Find where the given text appears and provide that cell's center as (x, y) coordinate. 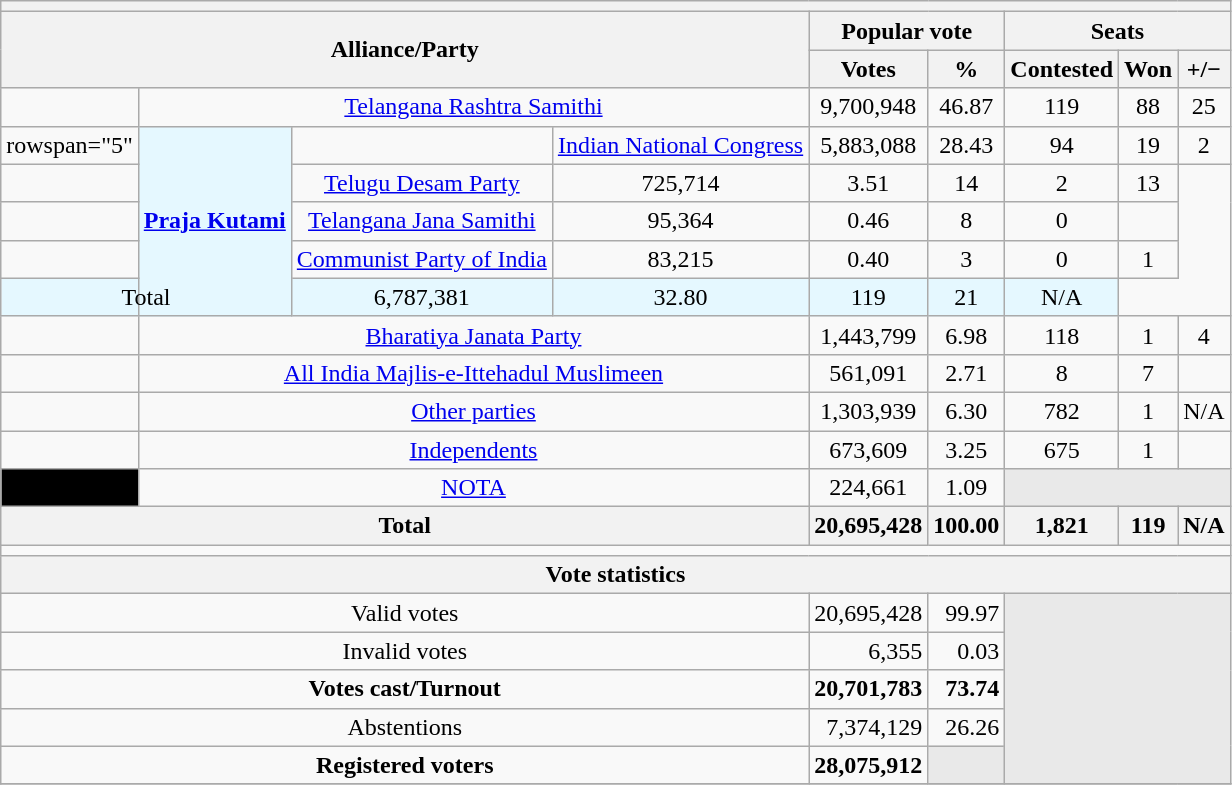
6,787,381 (422, 297)
0.40 (868, 259)
561,091 (868, 373)
9,700,948 (868, 107)
Telangana Rashtra Samithi (473, 107)
88 (1148, 107)
Bharatiya Janata Party (473, 335)
0.46 (868, 221)
7,374,129 (868, 727)
95,364 (680, 221)
Telangana Jana Samithi (422, 221)
0.03 (966, 651)
Other parties (473, 411)
Invalid votes (405, 651)
3 (966, 259)
Indian National Congress (680, 145)
2.71 (966, 373)
Communist Party of India (422, 259)
28,075,912 (868, 765)
NOTA (473, 488)
1,443,799 (868, 335)
rowspan="5" (70, 145)
All India Majlis-e-Ittehadul Muslimeen (473, 373)
Seats (1118, 31)
224,661 (868, 488)
13 (1148, 183)
Valid votes (405, 613)
6,355 (868, 651)
1,303,939 (868, 411)
Votes cast/Turnout (405, 689)
118 (1062, 335)
+/− (1204, 69)
46.87 (966, 107)
Telugu Desam Party (422, 183)
3.51 (868, 183)
6.98 (966, 335)
28.43 (966, 145)
19 (1148, 145)
7 (1148, 373)
83,215 (680, 259)
% (966, 69)
Vote statistics (616, 575)
100.00 (966, 526)
5,883,088 (868, 145)
Won (1148, 69)
25 (1204, 107)
725,714 (680, 183)
673,609 (868, 449)
Registered voters (405, 765)
4 (1204, 335)
14 (966, 183)
Alliance/Party (405, 50)
Abstentions (405, 727)
73.74 (966, 689)
Contested (1062, 69)
Independents (473, 449)
94 (1062, 145)
21 (966, 297)
782 (1062, 411)
1,821 (1062, 526)
3.25 (966, 449)
32.80 (680, 297)
99.97 (966, 613)
1.09 (966, 488)
Praja Kutami (214, 221)
Popular vote (907, 31)
20,701,783 (868, 689)
Votes (868, 69)
26.26 (966, 727)
675 (1062, 449)
6.30 (966, 411)
